Identify which cell holds the provided text, then report its (X, Y) central coordinate. 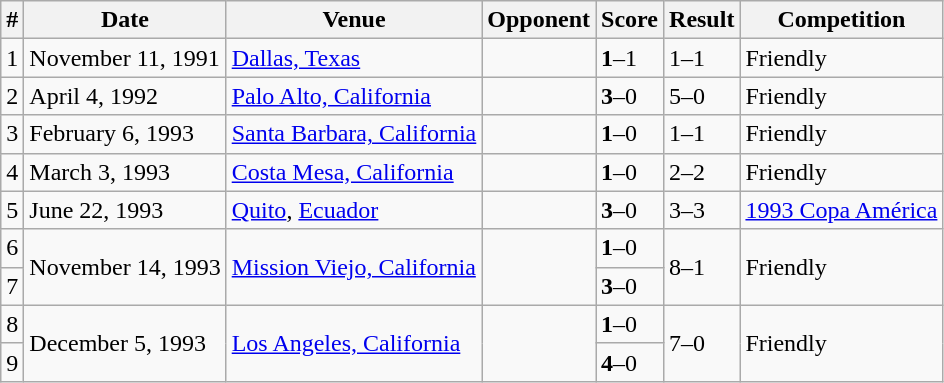
Result (702, 20)
Mission Viejo, California (354, 267)
3–3 (702, 210)
Palo Alto, California (354, 96)
3 (12, 134)
9 (12, 362)
7–0 (702, 343)
Date (125, 20)
March 3, 1993 (125, 172)
6 (12, 248)
Los Angeles, California (354, 343)
Dallas, Texas (354, 58)
# (12, 20)
Quito, Ecuador (354, 210)
June 22, 1993 (125, 210)
2–2 (702, 172)
4 (12, 172)
November 14, 1993 (125, 267)
2 (12, 96)
5–0 (702, 96)
5 (12, 210)
Opponent (539, 20)
April 4, 1992 (125, 96)
8–1 (702, 267)
1 (12, 58)
Santa Barbara, California (354, 134)
4–0 (630, 362)
1993 Copa América (842, 210)
December 5, 1993 (125, 343)
Competition (842, 20)
7 (12, 286)
February 6, 1993 (125, 134)
8 (12, 324)
November 11, 1991 (125, 58)
Score (630, 20)
Venue (354, 20)
Costa Mesa, California (354, 172)
